Capture the cell that displays the provided text and extract its (x, y) central coordinate. 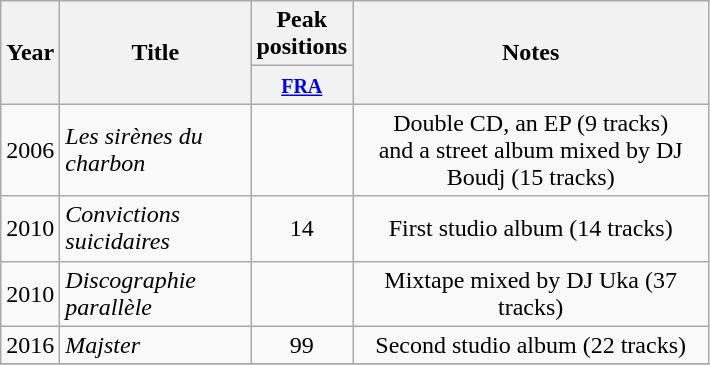
Mixtape mixed by DJ Uka (37 tracks) (531, 294)
Title (156, 52)
Notes (531, 52)
2006 (30, 150)
Convictions suicidaires (156, 228)
2016 (30, 345)
Discographie parallèle (156, 294)
14 (302, 228)
Peak positions (302, 34)
Les sirènes du charbon (156, 150)
Second studio album (22 tracks) (531, 345)
99 (302, 345)
Year (30, 52)
First studio album (14 tracks) (531, 228)
FRA (302, 85)
Double CD, an EP (9 tracks) and a street album mixed by DJ Boudj (15 tracks) (531, 150)
Majster (156, 345)
